Find where the given text appears and provide that cell's center as [X, Y] coordinate. 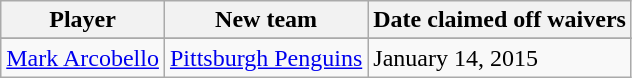
Player [83, 20]
Date claimed off waivers [500, 20]
Mark Arcobello [83, 58]
January 14, 2015 [500, 58]
Pittsburgh Penguins [266, 58]
New team [266, 20]
